Identify which cell holds the provided text, then report its [X, Y] central coordinate. 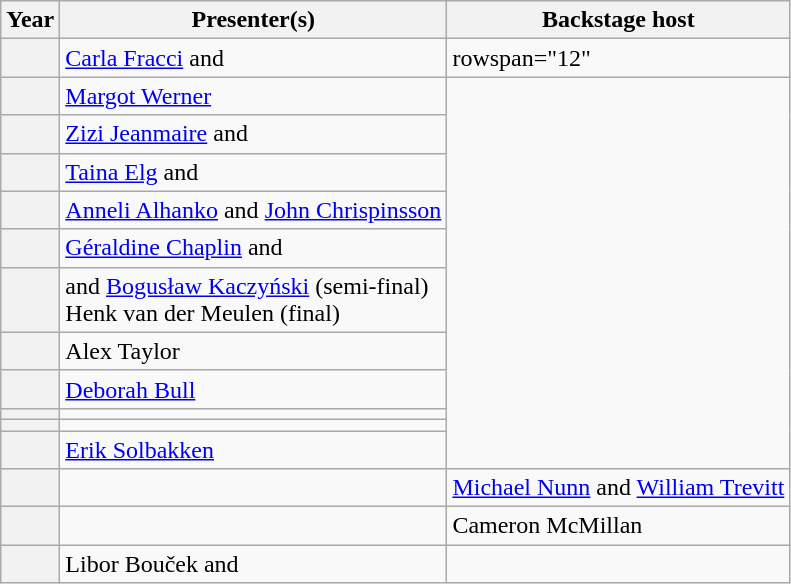
Year [30, 20]
Anneli Alhanko and John Chrispinsson [254, 210]
and Bogusław Kaczyński (semi-final)Henk van der Meulen (final) [254, 300]
Cameron McMillan [618, 526]
Alex Taylor [254, 351]
Backstage host [618, 20]
Zizi Jeanmaire and [254, 134]
Erik Solbakken [254, 449]
Presenter(s) [254, 20]
Deborah Bull [254, 389]
Géraldine Chaplin and [254, 248]
Margot Werner [254, 96]
Taina Elg and [254, 172]
rowspan="12" [618, 58]
Carla Fracci and [254, 58]
Libor Bouček and [254, 564]
Michael Nunn and William Trevitt [618, 488]
